Extract the [x, y] coordinate from the center of the cell holding the provided text.  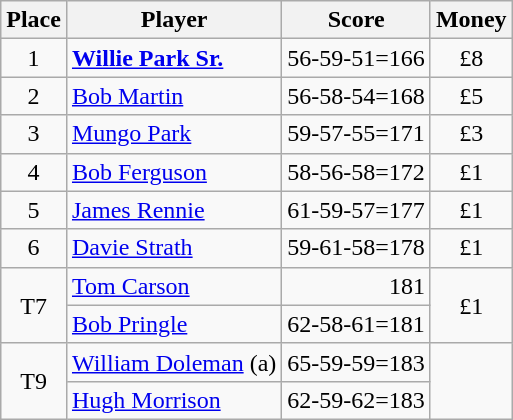
Hugh Morrison [174, 400]
1 [34, 58]
Mungo Park [174, 134]
Place [34, 20]
Bob Pringle [174, 324]
Willie Park Sr. [174, 58]
Bob Martin [174, 96]
3 [34, 134]
Score [356, 20]
T7 [34, 305]
4 [34, 172]
61-59-57=177 [356, 210]
59-57-55=171 [356, 134]
T9 [34, 381]
Davie Strath [174, 248]
5 [34, 210]
62-59-62=183 [356, 400]
65-59-59=183 [356, 362]
Player [174, 20]
Tom Carson [174, 286]
58-56-58=172 [356, 172]
Bob Ferguson [174, 172]
William Doleman (a) [174, 362]
£8 [471, 58]
181 [356, 286]
6 [34, 248]
£5 [471, 96]
2 [34, 96]
James Rennie [174, 210]
56-58-54=168 [356, 96]
Money [471, 20]
£3 [471, 134]
62-58-61=181 [356, 324]
59-61-58=178 [356, 248]
56-59-51=166 [356, 58]
